Extract the (x, y) coordinate from the center of the cell holding the provided text.  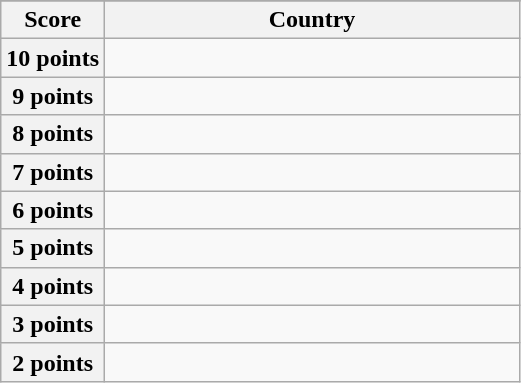
5 points (53, 248)
8 points (53, 134)
9 points (53, 96)
3 points (53, 324)
Country (312, 20)
6 points (53, 210)
Score (53, 20)
10 points (53, 58)
7 points (53, 172)
4 points (53, 286)
2 points (53, 362)
